Pinpoint the cell where the given text exists, returning its (x, y) midpoint coordinate. 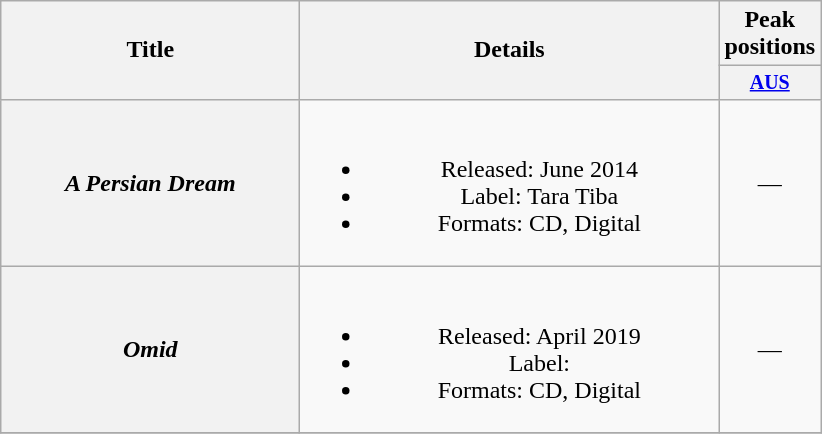
AUS (770, 82)
Omid (150, 350)
Title (150, 50)
A Persian Dream (150, 182)
Peak positions (770, 34)
Details (510, 50)
Released: June 2014Label: Tara TibaFormats: CD, Digital (510, 182)
Released: April 2019Label:Formats: CD, Digital (510, 350)
